Identify which cell holds the provided text, then report its (x, y) central coordinate. 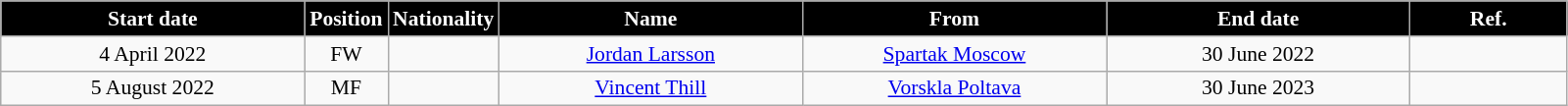
Name (650, 19)
30 June 2022 (1259, 54)
End date (1259, 19)
From (954, 19)
Vincent Thill (650, 88)
30 June 2023 (1259, 88)
Spartak Moscow (954, 54)
Ref. (1489, 19)
Nationality (443, 19)
Vorskla Poltava (954, 88)
Start date (153, 19)
MF (347, 88)
FW (347, 54)
Jordan Larsson (650, 54)
Position (347, 19)
4 April 2022 (153, 54)
5 August 2022 (153, 88)
